Return the [X, Y] coordinate for the center point of the cell that contains the specified text.  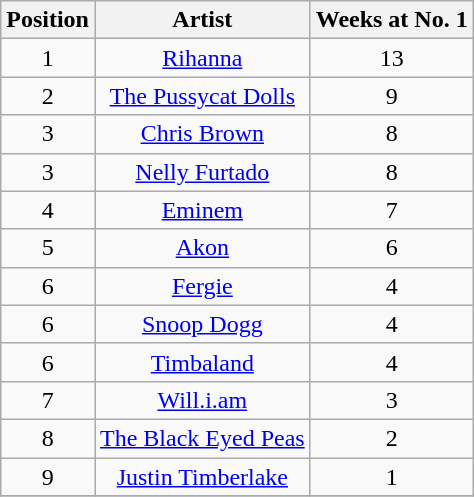
Chris Brown [202, 134]
Artist [202, 20]
Akon [202, 248]
Position [48, 20]
Justin Timberlake [202, 477]
Weeks at No. 1 [392, 20]
Snoop Dogg [202, 324]
13 [392, 58]
The Pussycat Dolls [202, 96]
Timbaland [202, 362]
Nelly Furtado [202, 172]
Eminem [202, 210]
The Black Eyed Peas [202, 438]
Rihanna [202, 58]
Fergie [202, 286]
Will.i.am [202, 400]
5 [48, 248]
